From the cell containing the given text, extract its center point as [x, y] coordinate. 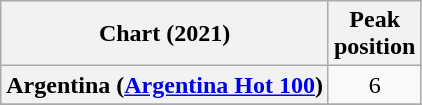
Peakposition [374, 34]
Chart (2021) [165, 34]
Argentina (Argentina Hot 100) [165, 85]
6 [374, 85]
